Pinpoint the cell where the given text exists, returning its (X, Y) midpoint coordinate. 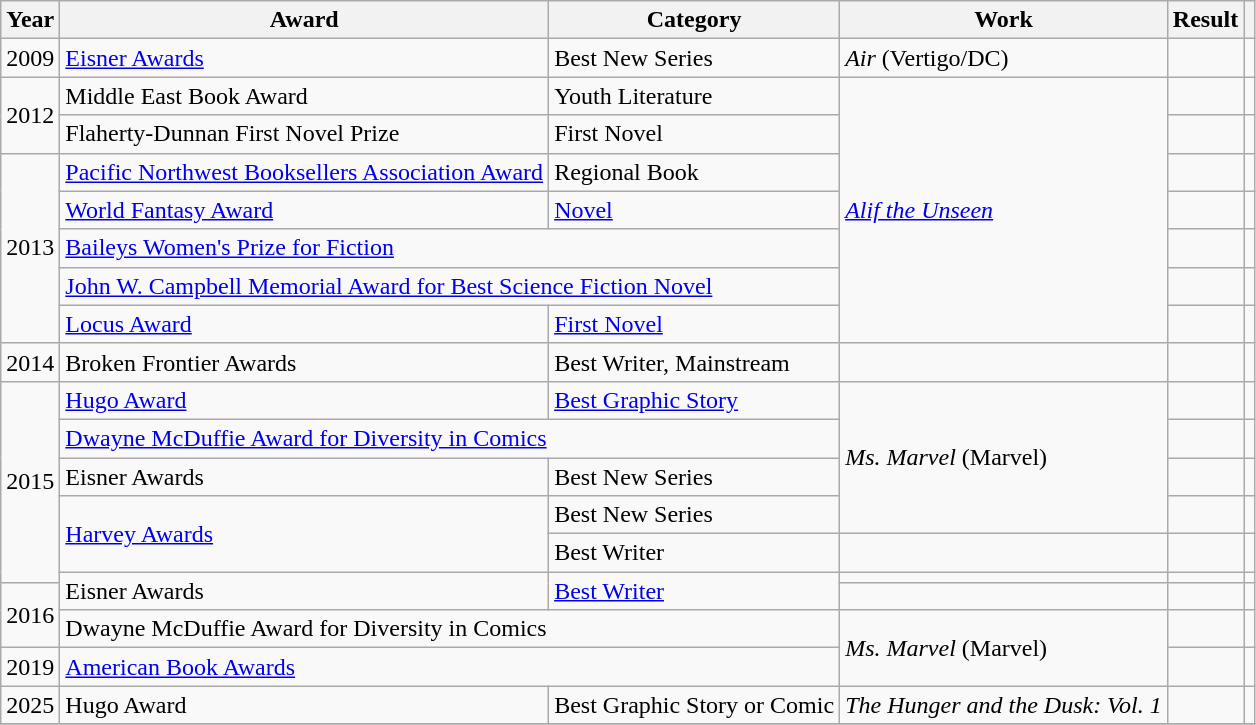
Locus Award (304, 324)
2016 (30, 616)
Baileys Women's Prize for Fiction (450, 248)
Award (304, 20)
Air (Vertigo/DC) (1004, 58)
2009 (30, 58)
Category (694, 20)
The Hunger and the Dusk: Vol. 1 (1004, 705)
Result (1205, 20)
Middle East Book Award (304, 96)
Pacific Northwest Booksellers Association Award (304, 172)
2014 (30, 362)
2015 (30, 482)
Regional Book (694, 172)
2025 (30, 705)
Best Graphic Story (694, 400)
Youth Literature (694, 96)
2013 (30, 248)
Harvey Awards (304, 534)
2012 (30, 115)
Broken Frontier Awards (304, 362)
2019 (30, 667)
Year (30, 20)
John W. Campbell Memorial Award for Best Science Fiction Novel (450, 286)
American Book Awards (450, 667)
Best Graphic Story or Comic (694, 705)
Novel (694, 210)
Best Writer, Mainstream (694, 362)
Work (1004, 20)
Flaherty-Dunnan First Novel Prize (304, 134)
World Fantasy Award (304, 210)
Alif the Unseen (1004, 210)
